Pinpoint the cell where the given text exists, returning its (X, Y) midpoint coordinate. 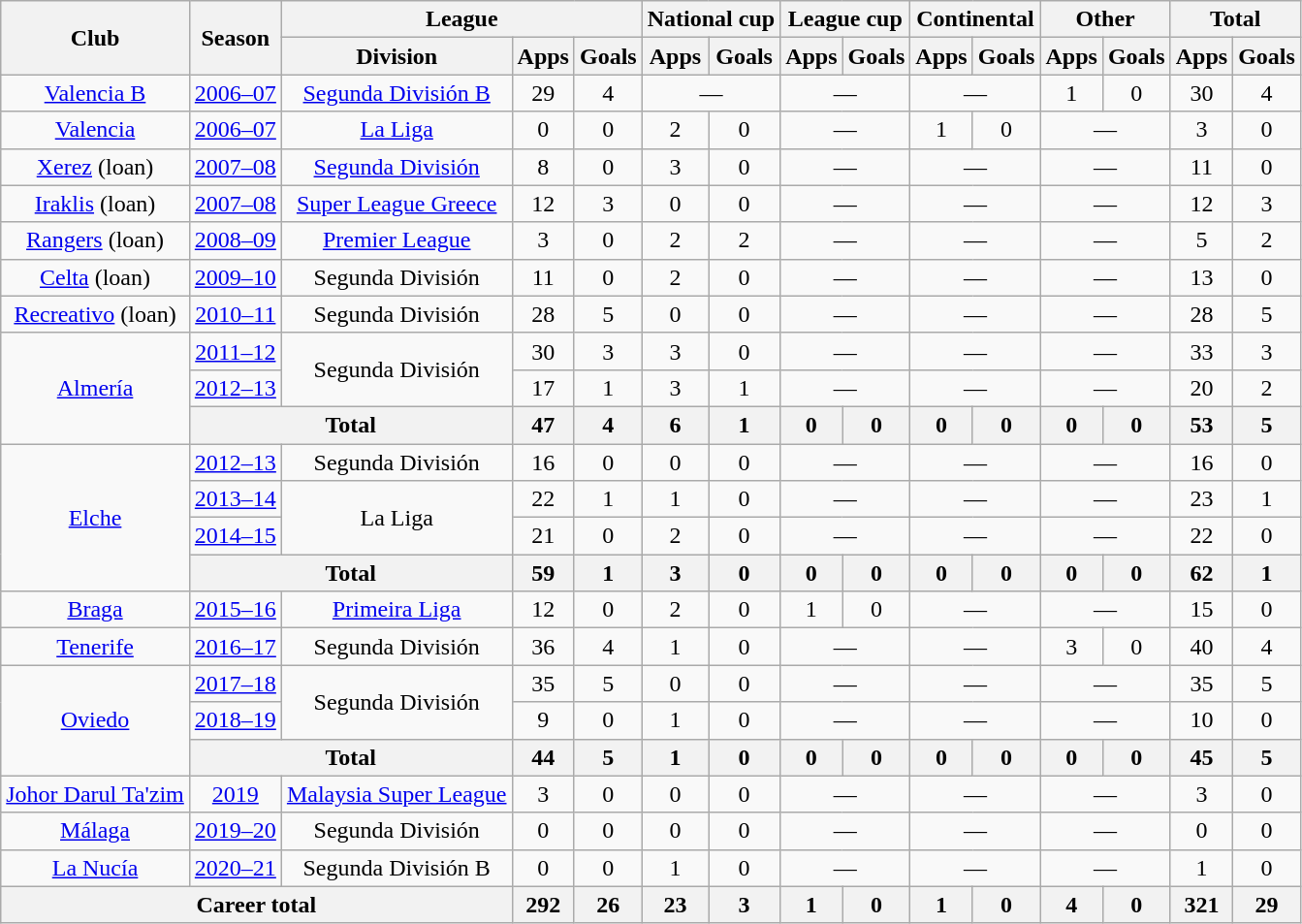
Braga (95, 610)
45 (1201, 757)
Continental (975, 19)
2010–11 (235, 314)
6 (675, 425)
League cup (845, 19)
53 (1201, 425)
National cup (711, 19)
Other (1105, 19)
League (461, 19)
2019–20 (235, 831)
2014–15 (235, 536)
Rangers (loan) (95, 240)
Primeira Liga (397, 610)
26 (608, 905)
20 (1201, 388)
Division (397, 56)
15 (1201, 610)
2020–21 (235, 868)
33 (1201, 351)
2019 (235, 794)
Super League Greece (397, 204)
Malaysia Super League (397, 794)
2015–16 (235, 610)
2018–19 (235, 720)
17 (543, 388)
Tenerife (95, 647)
9 (543, 720)
Club (95, 38)
2008–09 (235, 240)
Celta (loan) (95, 277)
Season (235, 38)
Oviedo (95, 720)
2009–10 (235, 277)
21 (543, 536)
Elche (95, 518)
Valencia (95, 130)
292 (543, 905)
59 (543, 573)
2017–18 (235, 684)
Career total (256, 905)
62 (1201, 573)
8 (543, 167)
2011–12 (235, 351)
Iraklis (loan) (95, 204)
Valencia B (95, 93)
13 (1201, 277)
10 (1201, 720)
Recreativo (loan) (95, 314)
Málaga (95, 831)
La Nucía (95, 868)
Premier League (397, 240)
44 (543, 757)
2013–14 (235, 499)
Johor Darul Ta'zim (95, 794)
47 (543, 425)
40 (1201, 647)
Xerez (loan) (95, 167)
321 (1201, 905)
Almería (95, 388)
2016–17 (235, 647)
36 (543, 647)
